Find where the given text appears and provide that cell's center as (x, y) coordinate. 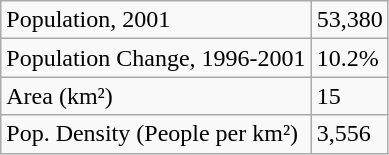
Pop. Density (People per km²) (156, 134)
3,556 (350, 134)
Population Change, 1996-2001 (156, 58)
10.2% (350, 58)
Area (km²) (156, 96)
15 (350, 96)
Population, 2001 (156, 20)
53,380 (350, 20)
